Provide the [x, y] coordinate of the cell's center where the given text is located.  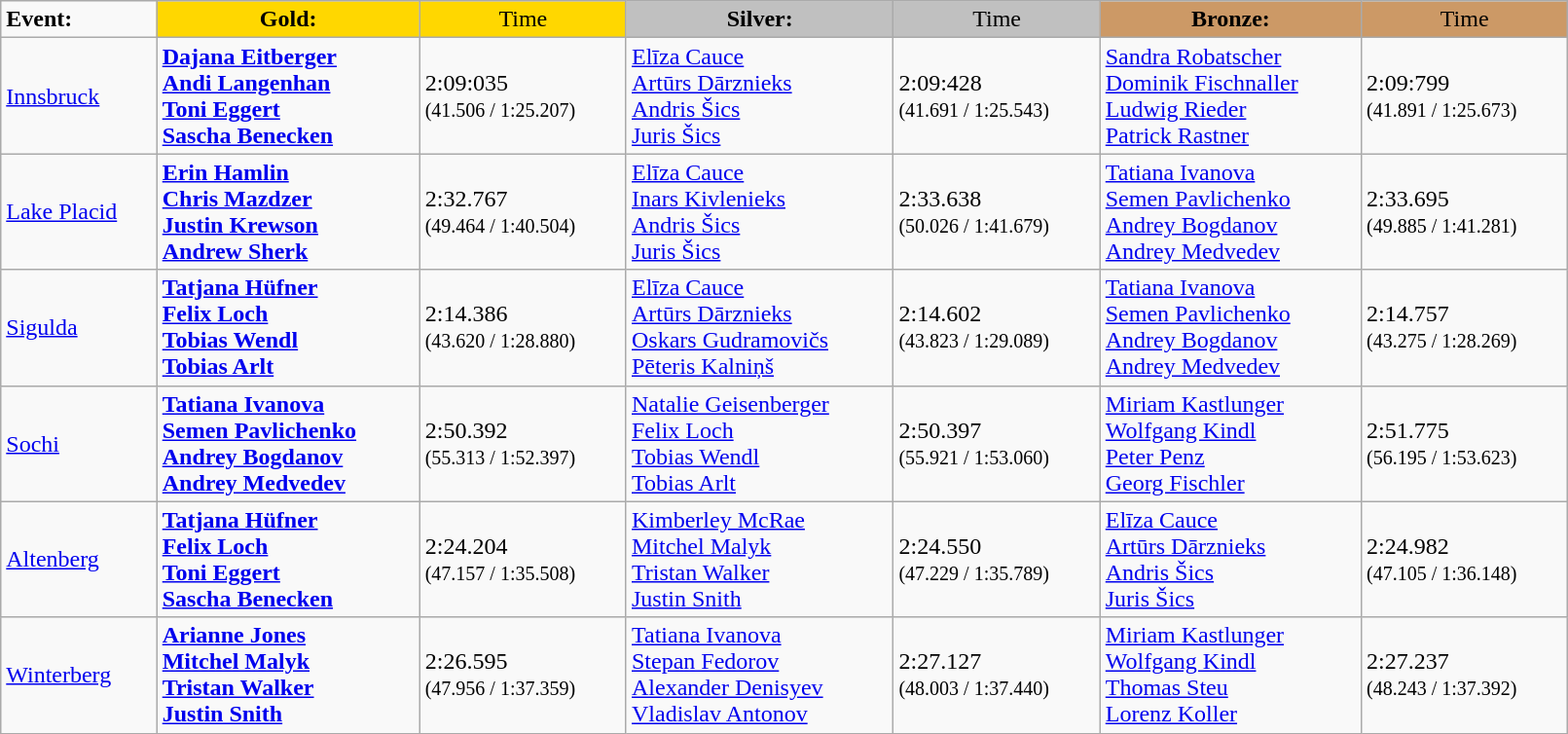
2:09:035(41.506 / 1:25.207) [523, 95]
2:33.638(50.026 / 1:41.679) [997, 212]
Sochi [79, 444]
Arianne JonesMitchel MalykTristan WalkerJustin Snith [288, 676]
2:32.767(49.464 / 1:40.504) [523, 212]
Altenberg [79, 559]
2:33.695(49.885 / 1:41.281) [1464, 212]
Elīza CauceArtūrs DārznieksOskars GudramovičsPēteris Kalniņš [759, 327]
Kimberley McRaeMitchel MalykTristan WalkerJustin Snith [759, 559]
2:27.127(48.003 / 1:37.440) [997, 676]
Miriam KastlungerWolfgang KindlThomas SteuLorenz Koller [1230, 676]
2:24.204(47.157 / 1:35.508) [523, 559]
2:09:428(41.691 / 1:25.543) [997, 95]
2:09:799(41.891 / 1:25.673) [1464, 95]
Miriam KastlungerWolfgang KindlPeter PenzGeorg Fischler [1230, 444]
Elīza CauceInars KivlenieksAndris ŠicsJuris Šics [759, 212]
2:14.602(43.823 / 1:29.089) [997, 327]
Silver: [759, 19]
Tatjana HüfnerFelix LochToni EggertSascha Benecken [288, 559]
2:24.982(47.105 / 1:36.148) [1464, 559]
Gold: [288, 19]
2:50.392(55.313 / 1:52.397) [523, 444]
Bronze: [1230, 19]
2:14.386(43.620 / 1:28.880) [523, 327]
Erin HamlinChris MazdzerJustin KrewsonAndrew Sherk [288, 212]
Dajana EitbergerAndi LangenhanToni EggertSascha Benecken [288, 95]
2:14.757(43.275 / 1:28.269) [1464, 327]
Tatiana IvanovaStepan FedorovAlexander DenisyevVladislav Antonov [759, 676]
Sandra RobatscherDominik FischnallerLudwig RiederPatrick Rastner [1230, 95]
Tatjana HüfnerFelix LochTobias WendlTobias Arlt [288, 327]
2:26.595(47.956 / 1:37.359) [523, 676]
2:51.775(56.195 / 1:53.623) [1464, 444]
Sigulda [79, 327]
Innsbruck [79, 95]
Winterberg [79, 676]
Natalie GeisenbergerFelix LochTobias WendlTobias Arlt [759, 444]
2:27.237(48.243 / 1:37.392) [1464, 676]
Event: [79, 19]
2:24.550(47.229 / 1:35.789) [997, 559]
Lake Placid [79, 212]
2:50.397(55.921 / 1:53.060) [997, 444]
